Output the [x, y] coordinate of the center of the cell containing the given text.  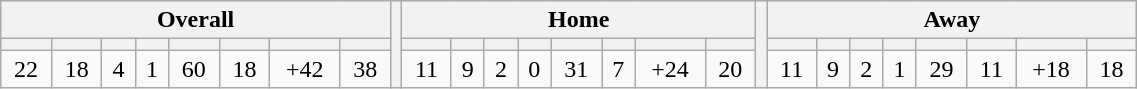
20 [730, 69]
4 [118, 69]
60 [194, 69]
0 [534, 69]
31 [576, 69]
29 [942, 69]
38 [366, 69]
+24 [670, 69]
+42 [305, 69]
22 [26, 69]
Away [952, 20]
Home [579, 20]
7 [618, 69]
Overall [196, 20]
+18 [1051, 69]
